Return (x, y) of the center of cell containing provided text 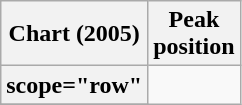
Peakposition (194, 34)
scope="row" (74, 85)
Chart (2005) (74, 34)
